Search for the cell housing the specified text and yield its (X, Y) center coordinate. 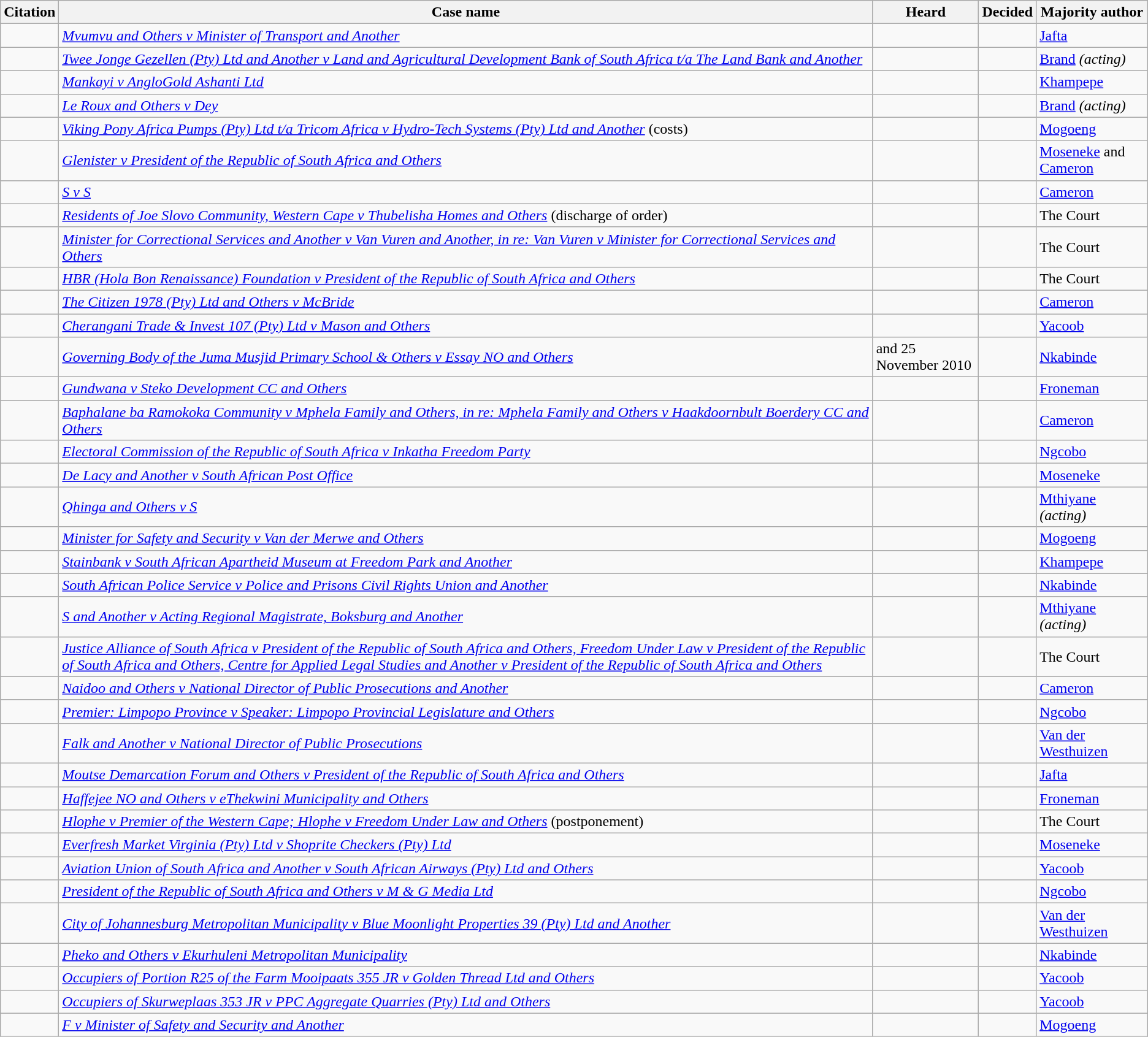
Occupiers of Portion R25 of the Farm Mooipaats 355 JR v Golden Thread Ltd and Others (466, 978)
South African Police Service v Police and Prisons Civil Rights Union and Another (466, 585)
Gundwana v Steko Development CC and Others (466, 389)
City of Johannesburg Metropolitan Municipality v Blue Moonlight Properties 39 (Pty) Ltd and Another (466, 924)
Case name (466, 12)
Haffejee NO and Others v eThekwini Municipality and Others (466, 798)
President of the Republic of South Africa and Others v M & G Media Ltd (466, 892)
Le Roux and Others v Dey (466, 105)
De Lacy and Another v South African Post Office (466, 475)
Premier: Limpopo Province v Speaker: Limpopo Provincial Legislature and Others (466, 711)
F v Minister of Safety and Security and Another (466, 1025)
Decided (1008, 12)
Naidoo and Others v National Director of Public Prosecutions and Another (466, 688)
Occupiers of Skurweplaas 353 JR v PPC Aggregate Quarries (Pty) Ltd and Others (466, 1001)
Qhinga and Others v S (466, 507)
Moutse Demarcation Forum and Others v President of the Republic of South Africa and Others (466, 775)
Hlophe v Premier of the Western Cape; Hlophe v Freedom Under Law and Others (postponement) (466, 822)
The Citizen 1978 (Pty) Ltd and Others v McBride (466, 302)
Pheko and Others v Ekurhuleni Metropolitan Municipality (466, 955)
Aviation Union of South Africa and Another v South African Airways (Pty) Ltd and Others (466, 868)
Mvumvu and Others v Minister of Transport and Another (466, 36)
Mankayi v AngloGold Ashanti Ltd (466, 82)
S and Another v Acting Regional Magistrate, Boksburg and Another (466, 617)
Electoral Commission of the Republic of South Africa v Inkatha Freedom Party (466, 452)
Minister for Safety and Security v Van der Merwe and Others (466, 538)
Cherangani Trade & Invest 107 (Pty) Ltd v Mason and Others (466, 326)
Viking Pony Africa Pumps (Pty) Ltd t/a Tricom Africa v Hydro-Tech Systems (Pty) Ltd and Another (costs) (466, 129)
Moseneke and Cameron (1092, 161)
Stainbank v South African Apartheid Museum at Freedom Park and Another (466, 562)
and 25 November 2010 (926, 357)
Falk and Another v National Director of Public Prosecutions (466, 743)
Twee Jonge Gezellen (Pty) Ltd and Another v Land and Agricultural Development Bank of South Africa t/a The Land Bank and Another (466, 59)
S v S (466, 192)
Majority author (1092, 12)
HBR (Hola Bon Renaissance) Foundation v President of the Republic of South Africa and Others (466, 278)
Governing Body of the Juma Musjid Primary School & Others v Essay NO and Others (466, 357)
Residents of Joe Slovo Community, Western Cape v Thubelisha Homes and Others (discharge of order) (466, 215)
Heard (926, 12)
Citation (29, 12)
Minister for Correctional Services and Another v Van Vuren and Another, in re: Van Vuren v Minister for Correctional Services and Others (466, 247)
Glenister v President of the Republic of South Africa and Others (466, 161)
Everfresh Market Virginia (Pty) Ltd v Shoprite Checkers (Pty) Ltd (466, 845)
Baphalane ba Ramokoka Community v Mphela Family and Others, in re: Mphela Family and Others v Haakdoornbult Boerdery CC and Others (466, 421)
